Return the [X, Y] coordinate for the center point of the cell that contains the specified text.  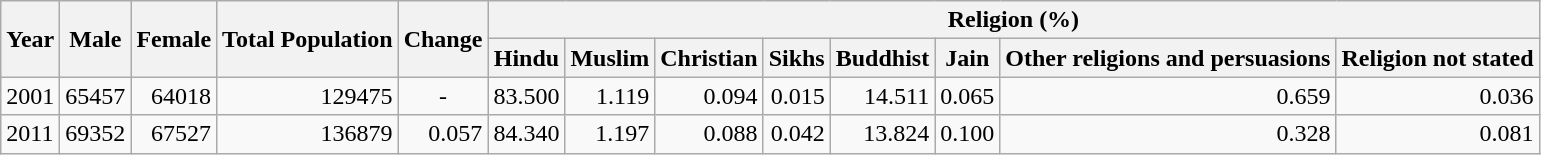
13.824 [882, 134]
67527 [174, 134]
Religion not stated [1438, 58]
2001 [30, 96]
64018 [174, 96]
0.100 [968, 134]
Religion (%) [1014, 20]
Other religions and persuasions [1168, 58]
Year [30, 39]
Male [96, 39]
Female [174, 39]
0.057 [443, 134]
Change [443, 39]
0.659 [1168, 96]
0.042 [796, 134]
14.511 [882, 96]
Muslim [610, 58]
Total Population [308, 39]
83.500 [526, 96]
0.328 [1168, 134]
1.197 [610, 134]
129475 [308, 96]
0.015 [796, 96]
Christian [709, 58]
Jain [968, 58]
0.081 [1438, 134]
0.065 [968, 96]
69352 [96, 134]
1.119 [610, 96]
0.036 [1438, 96]
Hindu [526, 58]
136879 [308, 134]
0.088 [709, 134]
84.340 [526, 134]
Buddhist [882, 58]
65457 [96, 96]
2011 [30, 134]
0.094 [709, 96]
- [443, 96]
Sikhs [796, 58]
